Capture the cell that displays the provided text and extract its (x, y) central coordinate. 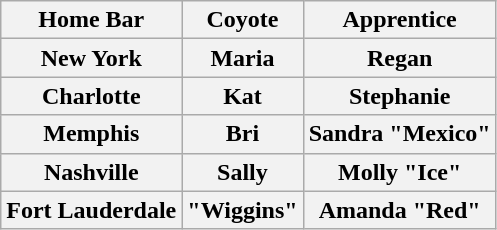
Sandra "Mexico" (400, 134)
New York (92, 58)
Nashville (92, 172)
"Wiggins" (242, 210)
Fort Lauderdale (92, 210)
Maria (242, 58)
Charlotte (92, 96)
Stephanie (400, 96)
Home Bar (92, 20)
Bri (242, 134)
Molly "Ice" (400, 172)
Kat (242, 96)
Amanda "Red" (400, 210)
Sally (242, 172)
Coyote (242, 20)
Apprentice (400, 20)
Memphis (92, 134)
Regan (400, 58)
